Locate the cell with the specified text and output its [X, Y] center coordinate. 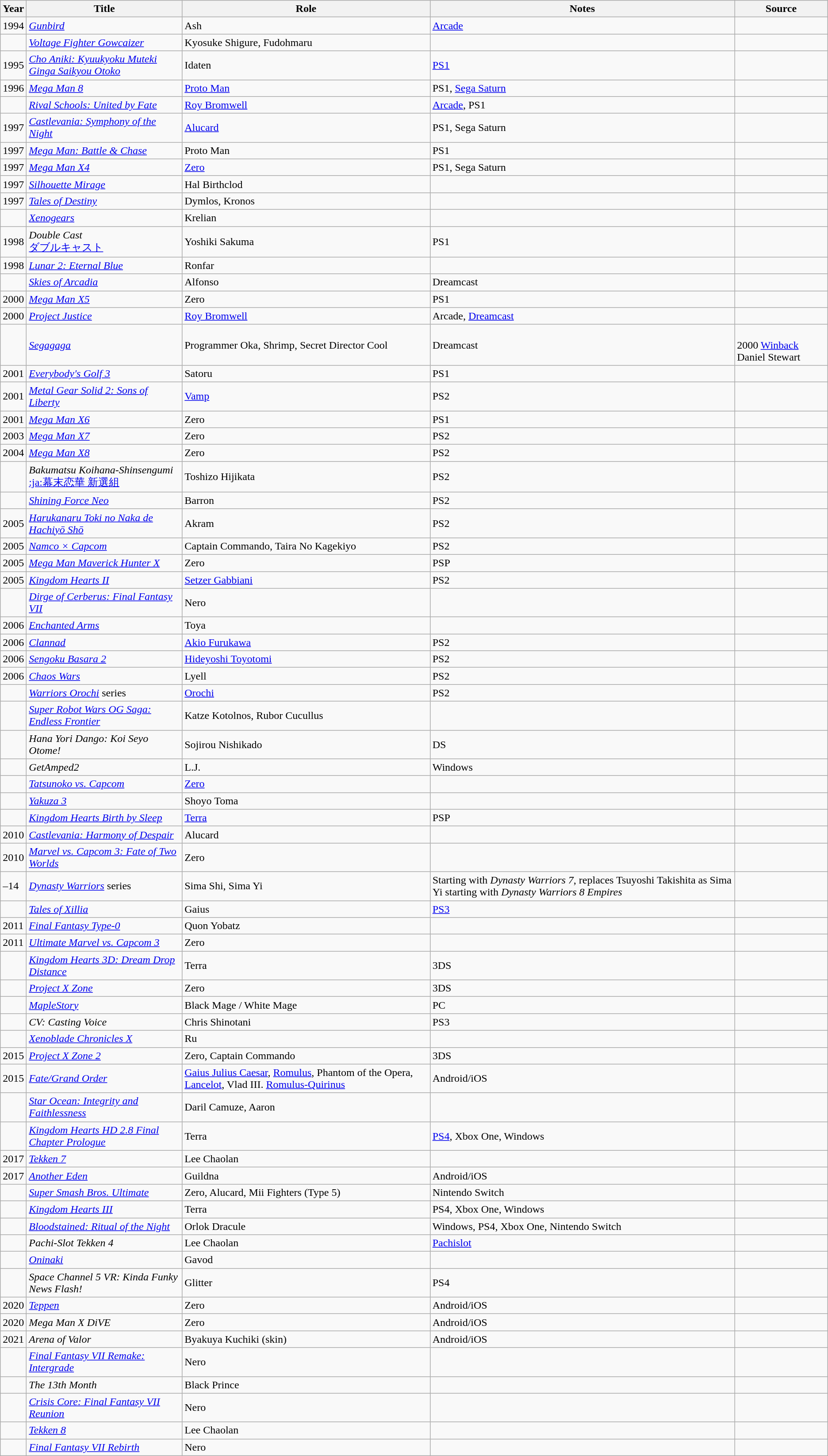
Tales of Destiny [104, 201]
Xenoblade Chronicles X [104, 1039]
Warriors Orochi series [104, 693]
2003 [13, 436]
Pachislot [582, 1243]
Gavod [306, 1260]
Everybody's Golf 3 [104, 373]
CV: Casting Voice [104, 1022]
Voltage Fighter Gowcaizer [104, 42]
Alfonso [306, 282]
Xenogears [104, 218]
Namco × Capcom [104, 546]
Mega Man: Battle & Chase [104, 150]
Mega Man Maverick Hunter X [104, 563]
Title [104, 9]
Project X Zone [104, 988]
Starting with Dynasty Warriors 7, replaces Tsuyoshi Takishita as Sima Yi starting with Dynasty Warriors 8 Empires [582, 886]
Metal Gear Solid 2: Sons of Liberty [104, 396]
Kingdom Hearts Birth by Sleep [104, 818]
Yoshiki Sakuma [306, 242]
Arcade, PS1 [582, 105]
Project Justice [104, 316]
Double Castダブルキャスト [104, 242]
Bakumatsu Koihana-Shinsengumi:ja:幕末恋華 新選組 [104, 477]
Sima Shi, Sima Yi [306, 886]
Programmer Oka, Shrimp, Secret Director Cool [306, 345]
Shoyo Toma [306, 801]
Windows [582, 767]
Mega Man 8 [104, 88]
Arcade, Dreamcast [582, 316]
L.J. [306, 767]
Toshizo Hijikata [306, 477]
Crisis Core: Final Fantasy VII Reunion [104, 1408]
Mega Man X DiVE [104, 1322]
Yakuza 3 [104, 801]
Notes [582, 9]
Ash [306, 26]
Ultimate Marvel vs. Capcom 3 [104, 943]
Gaius [306, 909]
Bloodstained: Ritual of the Night [104, 1226]
Mega Man X4 [104, 167]
Hideyoshi Toyotomi [306, 659]
Hana Yori Dango: Koi Seyo Otome! [104, 744]
Ronfar [306, 265]
Mega Man X5 [104, 299]
Final Fantasy Type-0 [104, 926]
PS4 [582, 1283]
Segagaga [104, 345]
Orochi [306, 693]
1994 [13, 26]
Super Robot Wars OG Saga: Endless Frontier [104, 716]
Dynasty Warriors series [104, 886]
2004 [13, 453]
Guildna [306, 1176]
Clannad [104, 642]
Setzer Gabbiani [306, 580]
Kingdom Hearts II [104, 580]
Gunbird [104, 26]
2000 Winback Daniel Stewart [781, 345]
DS [582, 744]
Final Fantasy VII Rebirth [104, 1447]
Glitter [306, 1283]
Tekken 8 [104, 1430]
Rival Schools: United by Fate [104, 105]
Kyosuke Shigure, Fudohmaru [306, 42]
Satoru [306, 373]
Idaten [306, 65]
Project X Zone 2 [104, 1056]
The 13th Month [104, 1385]
Dirge of Cerberus: Final Fantasy VII [104, 603]
Star Ocean: Integrity and Faithlessness [104, 1107]
Enchanted Arms [104, 626]
Kingdom Hearts 3D: Dream Drop Distance [104, 965]
Krelian [306, 218]
Arena of Valor [104, 1339]
Skies of Arcadia [104, 282]
PC [582, 1005]
Mega Man X7 [104, 436]
Cho Aniki: Kyuukyoku Muteki Ginga Saikyou Otoko [104, 65]
Black Prince [306, 1385]
Super Smash Bros. Ultimate [104, 1192]
Source [781, 9]
Arcade [582, 26]
Castlevania: Symphony of the Night [104, 127]
Year [13, 9]
Kingdom Hearts III [104, 1209]
GetAmped2 [104, 767]
Quon Yobatz [306, 926]
Zero, Alucard, Mii Fighters (Type 5) [306, 1192]
Tatsunoko vs. Capcom [104, 784]
Byakuya Kuchiki (skin) [306, 1339]
Chris Shinotani [306, 1022]
Hal Birthclod [306, 184]
–14 [13, 886]
Marvel vs. Capcom 3: Fate of Two Worlds [104, 857]
Windows, PS4, Xbox One, Nintendo Switch [582, 1226]
Akio Furukawa [306, 642]
Akram [306, 523]
Another Eden [104, 1176]
Ru [306, 1039]
Final Fantasy VII Remake: Intergrade [104, 1362]
Vamp [306, 396]
Lyell [306, 676]
Sengoku Basara 2 [104, 659]
Castlevania: Harmony of Despair [104, 834]
Oninaki [104, 1260]
2021 [13, 1339]
Shining Force Neo [104, 500]
Daril Camuze, Aaron [306, 1107]
Gaius Julius Caesar, Romulus, Phantom of the Opera, Lancelot, Vlad III. Romulus-Quirinus [306, 1079]
Dymlos, Kronos [306, 201]
Sojirou Nishikado [306, 744]
Zero, Captain Commando [306, 1056]
Teppen [104, 1306]
Orlok Dracule [306, 1226]
Nintendo Switch [582, 1192]
Fate/Grand Order [104, 1079]
Harukanaru Toki no Naka de Hachiyō Shō [104, 523]
Space Channel 5 VR: Kinda Funky News Flash! [104, 1283]
Toya [306, 626]
Barron [306, 500]
MapleStory [104, 1005]
Pachi-Slot Tekken 4 [104, 1243]
Role [306, 9]
Silhouette Mirage [104, 184]
Chaos Wars [104, 676]
Lunar 2: Eternal Blue [104, 265]
Tales of Xillia [104, 909]
Mega Man X6 [104, 419]
Katze Kotolnos, Rubor Cucullus [306, 716]
Kingdom Hearts HD 2.8 Final Chapter Prologue [104, 1136]
Tekken 7 [104, 1159]
1995 [13, 65]
Captain Commando, Taira No Kagekiyo [306, 546]
Black Mage / White Mage [306, 1005]
Mega Man X8 [104, 453]
1996 [13, 88]
